Return (X, Y) of the center of cell containing provided text 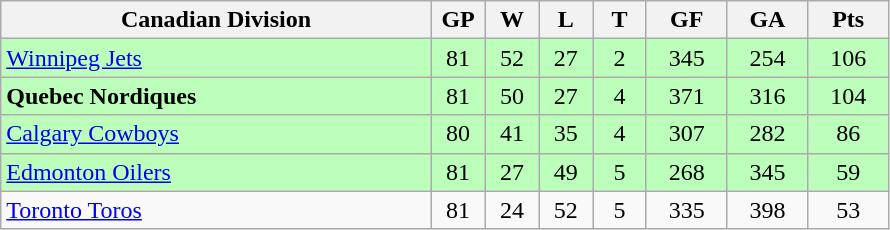
GP (458, 20)
Calgary Cowboys (216, 134)
335 (686, 210)
W (512, 20)
GF (686, 20)
Canadian Division (216, 20)
268 (686, 172)
Edmonton Oilers (216, 172)
2 (620, 58)
Winnipeg Jets (216, 58)
L (566, 20)
T (620, 20)
GA (768, 20)
371 (686, 96)
398 (768, 210)
41 (512, 134)
35 (566, 134)
254 (768, 58)
316 (768, 96)
53 (848, 210)
86 (848, 134)
Quebec Nordiques (216, 96)
282 (768, 134)
50 (512, 96)
104 (848, 96)
24 (512, 210)
49 (566, 172)
59 (848, 172)
Pts (848, 20)
307 (686, 134)
106 (848, 58)
80 (458, 134)
Toronto Toros (216, 210)
